Detect which cell encompasses the target text, then output its (X, Y) center coordinate. 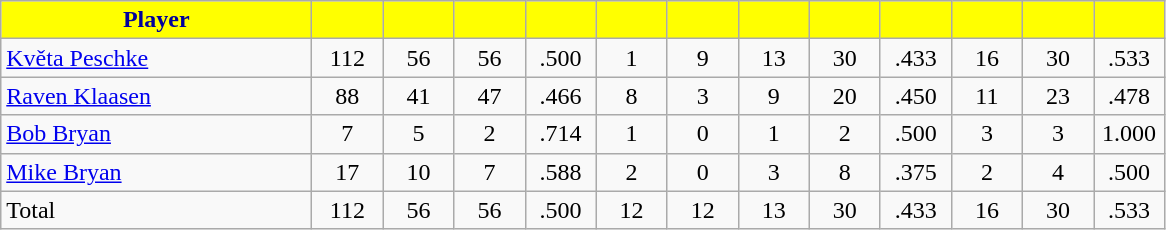
.450 (916, 96)
88 (348, 96)
Květa Peschke (156, 58)
17 (348, 172)
41 (418, 96)
10 (418, 172)
.466 (560, 96)
.588 (560, 172)
.714 (560, 134)
5 (418, 134)
11 (986, 96)
1.000 (1130, 134)
Player (156, 20)
23 (1058, 96)
4 (1058, 172)
.375 (916, 172)
.478 (1130, 96)
47 (490, 96)
Raven Klaasen (156, 96)
Total (156, 210)
Mike Bryan (156, 172)
Bob Bryan (156, 134)
20 (844, 96)
